Provide the (x, y) coordinate of the cell's center where the given text is located.  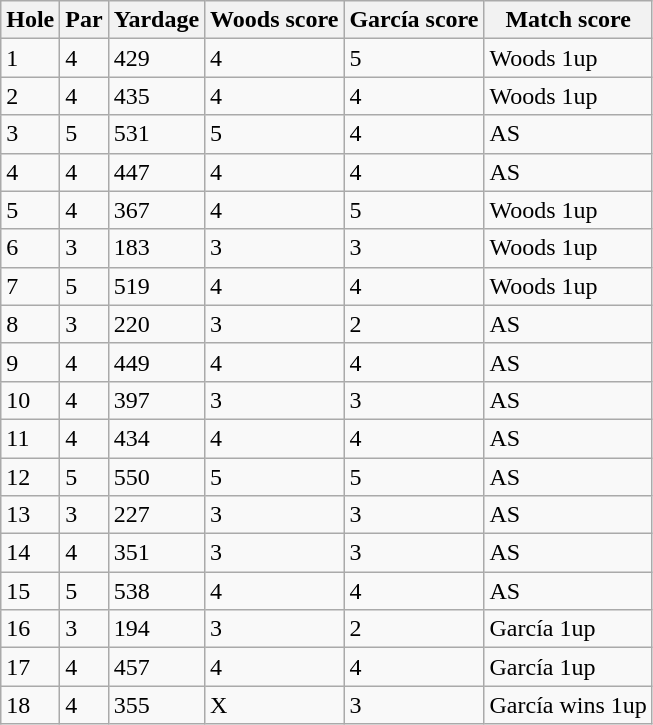
220 (156, 324)
8 (30, 324)
351 (156, 553)
6 (30, 248)
194 (156, 629)
367 (156, 210)
447 (156, 172)
9 (30, 362)
10 (30, 400)
14 (30, 553)
12 (30, 477)
García wins 1up (568, 705)
429 (156, 58)
435 (156, 96)
16 (30, 629)
Match score (568, 20)
355 (156, 705)
183 (156, 248)
11 (30, 438)
7 (30, 286)
Woods score (274, 20)
Yardage (156, 20)
531 (156, 134)
18 (30, 705)
García score (414, 20)
15 (30, 591)
397 (156, 400)
538 (156, 591)
17 (30, 667)
449 (156, 362)
Par (84, 20)
Hole (30, 20)
1 (30, 58)
519 (156, 286)
434 (156, 438)
550 (156, 477)
227 (156, 515)
X (274, 705)
13 (30, 515)
457 (156, 667)
